Locate the cell with the specified text and output its [x, y] center coordinate. 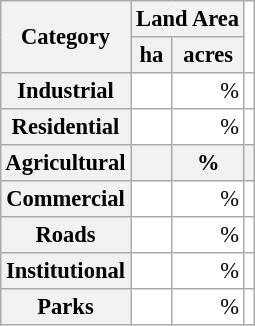
acres [208, 55]
Institutional [66, 271]
Commercial [66, 199]
Industrial [66, 91]
Land Area [188, 19]
Parks [66, 307]
ha [152, 55]
Category [66, 37]
Roads [66, 235]
Agricultural [66, 163]
Residential [66, 127]
